Provide the [X, Y] coordinate of the cell's center where the given text is located.  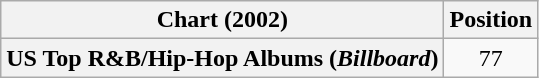
US Top R&B/Hip-Hop Albums (Billboard) [222, 58]
77 [491, 58]
Chart (2002) [222, 20]
Position [491, 20]
